Capture the cell that displays the provided text and extract its (x, y) central coordinate. 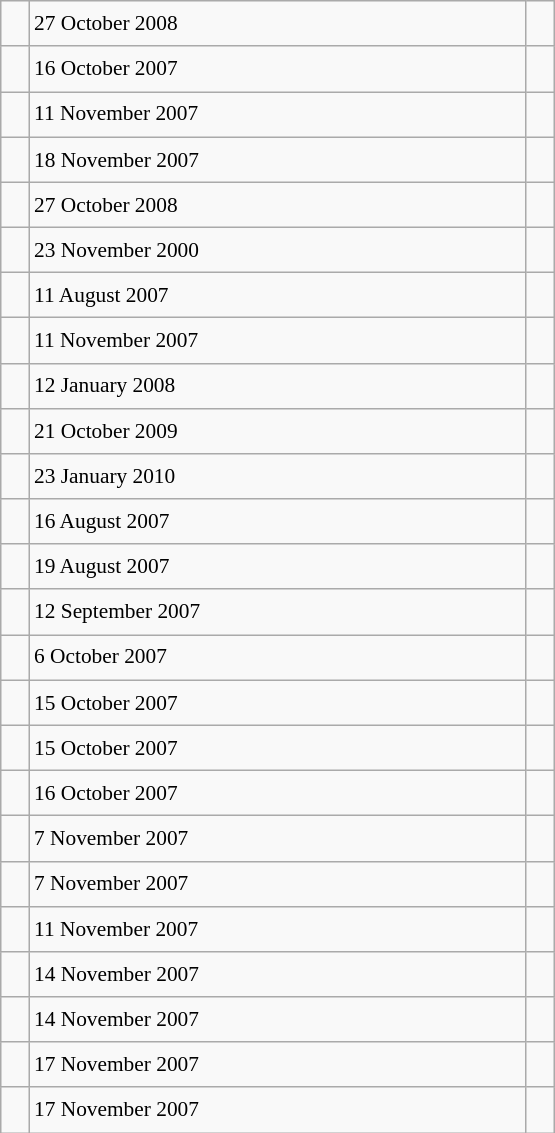
18 November 2007 (278, 160)
19 August 2007 (278, 566)
16 August 2007 (278, 522)
6 October 2007 (278, 658)
21 October 2009 (278, 430)
12 January 2008 (278, 386)
12 September 2007 (278, 612)
23 January 2010 (278, 476)
11 August 2007 (278, 296)
23 November 2000 (278, 250)
